Identify which cell holds the provided text, then report its (X, Y) central coordinate. 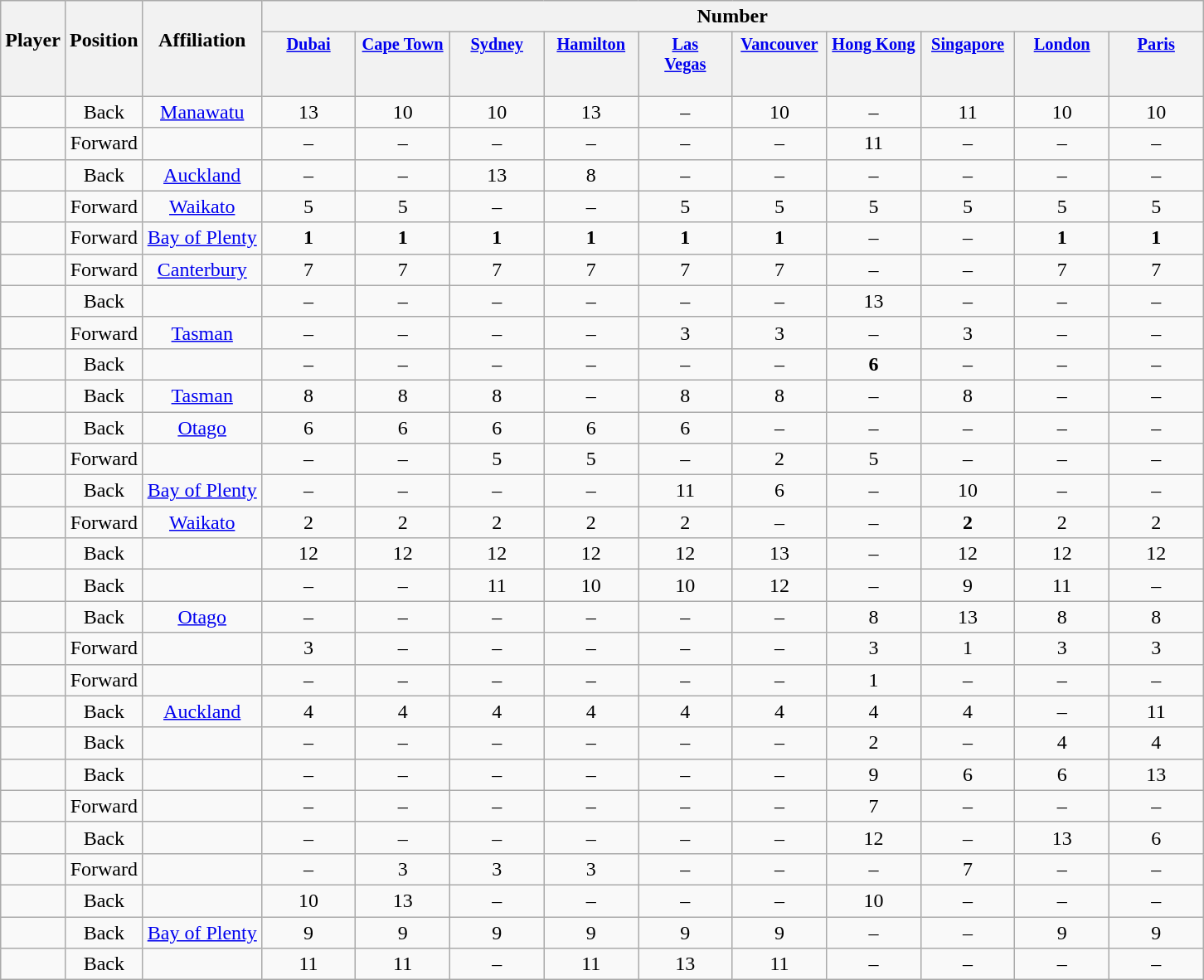
Vancouver (779, 55)
Number (732, 17)
Position (104, 40)
Singapore (968, 55)
Hamilton (591, 55)
Sydney (497, 55)
Affiliation (202, 40)
Player (33, 40)
Cape Town (403, 55)
Dubai (308, 55)
London (1062, 55)
Canterbury (202, 269)
Hong Kong (874, 55)
Paris (1156, 55)
LasVegas (686, 55)
Manawatu (202, 112)
